Search for the cell housing the specified text and yield its (x, y) center coordinate. 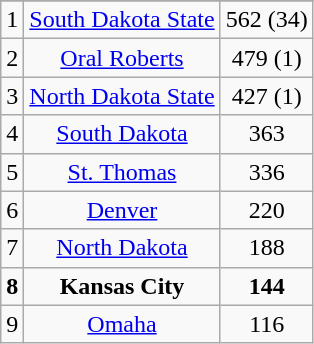
Kansas City (122, 286)
9 (12, 324)
188 (266, 248)
St. Thomas (122, 172)
North Dakota (122, 248)
North Dakota State (122, 96)
363 (266, 134)
South Dakota (122, 134)
4 (12, 134)
5 (12, 172)
Denver (122, 210)
220 (266, 210)
Oral Roberts (122, 58)
116 (266, 324)
562 (34) (266, 20)
South Dakota State (122, 20)
1 (12, 20)
6 (12, 210)
3 (12, 96)
Omaha (122, 324)
8 (12, 286)
479 (1) (266, 58)
7 (12, 248)
144 (266, 286)
336 (266, 172)
427 (1) (266, 96)
2 (12, 58)
